Find where the given text appears and provide that cell's center as [x, y] coordinate. 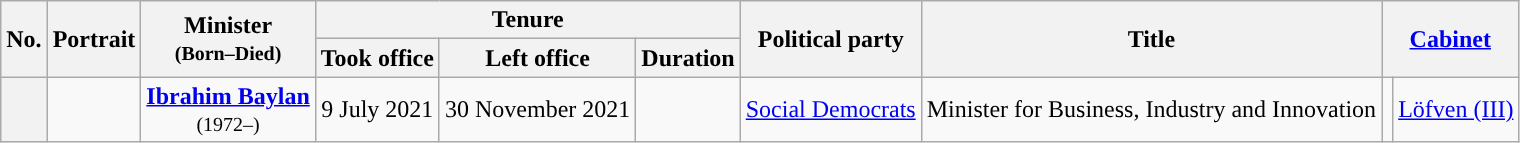
Took office [377, 58]
Tenure [528, 20]
No. [24, 39]
Cabinet [1450, 39]
Social Democrats [830, 110]
Left office [537, 58]
Ibrahim Baylan(1972–) [228, 110]
Duration [688, 58]
Portrait [94, 39]
Title [1151, 39]
Political party [830, 39]
Löfven (III) [1456, 110]
9 July 2021 [377, 110]
Minister for Business, Industry and Innovation [1151, 110]
Minister(Born–Died) [228, 39]
30 November 2021 [537, 110]
